Return the [X, Y] coordinate for the center point of the cell that contains the specified text.  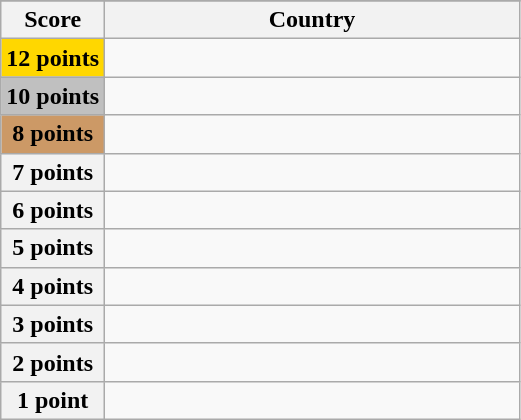
7 points [53, 172]
10 points [53, 96]
6 points [53, 210]
8 points [53, 134]
Country [312, 20]
2 points [53, 362]
12 points [53, 58]
Score [53, 20]
3 points [53, 324]
5 points [53, 248]
1 point [53, 400]
4 points [53, 286]
